Identify which cell holds the provided text, then report its [X, Y] central coordinate. 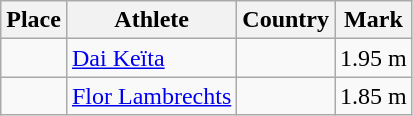
Place [34, 20]
Mark [374, 20]
1.85 m [374, 96]
1.95 m [374, 58]
Flor Lambrechts [151, 96]
Country [286, 20]
Athlete [151, 20]
Dai Keïta [151, 58]
